Search for the cell housing the specified text and yield its [x, y] center coordinate. 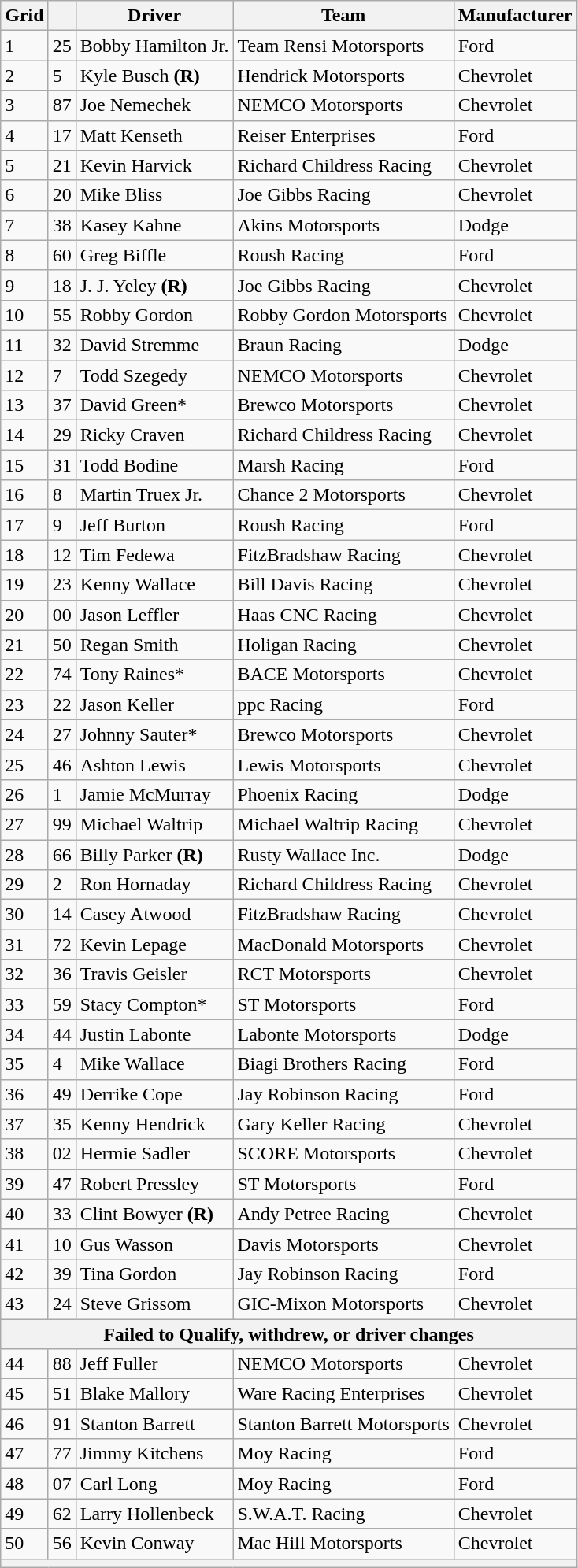
02 [61, 1154]
Derrike Cope [154, 1094]
Tina Gordon [154, 1274]
Phoenix Racing [343, 794]
87 [61, 105]
16 [24, 495]
Gary Keller Racing [343, 1124]
SCORE Motorsports [343, 1154]
Michael Waltrip [154, 824]
Jimmy Kitchens [154, 1454]
Casey Atwood [154, 915]
Ware Racing Enterprises [343, 1394]
Kenny Wallace [154, 585]
26 [24, 794]
Driver [154, 16]
Clint Bowyer (R) [154, 1214]
Kevin Harvick [154, 165]
Mac Hill Motorsports [343, 1544]
72 [61, 945]
30 [24, 915]
Davis Motorsports [343, 1244]
55 [61, 315]
Greg Biffle [154, 255]
Reiser Enterprises [343, 135]
91 [61, 1424]
Larry Hollenbeck [154, 1514]
Bobby Hamilton Jr. [154, 46]
45 [24, 1394]
Labonte Motorsports [343, 1034]
GIC-Mixon Motorsports [343, 1304]
Jeff Burton [154, 525]
Ricky Craven [154, 435]
28 [24, 854]
Holigan Racing [343, 645]
Chance 2 Motorsports [343, 495]
Robby Gordon [154, 315]
Jeff Fuller [154, 1364]
13 [24, 405]
Marsh Racing [343, 465]
Johnny Sauter* [154, 734]
Mike Bliss [154, 195]
Carl Long [154, 1484]
34 [24, 1034]
Billy Parker (R) [154, 854]
Kasey Kahne [154, 225]
David Stremme [154, 345]
59 [61, 1004]
00 [61, 615]
Joe Nemechek [154, 105]
Blake Mallory [154, 1394]
48 [24, 1484]
Manufacturer [515, 16]
Matt Kenseth [154, 135]
J. J. Yeley (R) [154, 285]
Jason Keller [154, 704]
Stacy Compton* [154, 1004]
Failed to Qualify, withdrew, or driver changes [289, 1334]
Martin Truex Jr. [154, 495]
Lewis Motorsports [343, 764]
07 [61, 1484]
Regan Smith [154, 645]
Hendrick Motorsports [343, 76]
Steve Grissom [154, 1304]
88 [61, 1364]
Kyle Busch (R) [154, 76]
BACE Motorsports [343, 675]
Tony Raines* [154, 675]
RCT Motorsports [343, 974]
Gus Wasson [154, 1244]
Andy Petree Racing [343, 1214]
99 [61, 824]
Team Rensi Motorsports [343, 46]
Robert Pressley [154, 1184]
Ron Hornaday [154, 885]
6 [24, 195]
3 [24, 105]
Stanton Barrett Motorsports [343, 1424]
Grid [24, 16]
Tim Fedewa [154, 555]
Stanton Barrett [154, 1424]
David Green* [154, 405]
Rusty Wallace Inc. [343, 854]
ppc Racing [343, 704]
74 [61, 675]
Todd Szegedy [154, 375]
Jamie McMurray [154, 794]
Jason Leffler [154, 615]
MacDonald Motorsports [343, 945]
Robby Gordon Motorsports [343, 315]
60 [61, 255]
Kevin Lepage [154, 945]
Justin Labonte [154, 1034]
11 [24, 345]
15 [24, 465]
Akins Motorsports [343, 225]
Kenny Hendrick [154, 1124]
Biagi Brothers Racing [343, 1064]
Mike Wallace [154, 1064]
S.W.A.T. Racing [343, 1514]
51 [61, 1394]
Haas CNC Racing [343, 615]
41 [24, 1244]
Todd Bodine [154, 465]
42 [24, 1274]
Michael Waltrip Racing [343, 824]
Kevin Conway [154, 1544]
Hermie Sadler [154, 1154]
77 [61, 1454]
19 [24, 585]
66 [61, 854]
Ashton Lewis [154, 764]
Team [343, 16]
Travis Geisler [154, 974]
Bill Davis Racing [343, 585]
43 [24, 1304]
Braun Racing [343, 345]
56 [61, 1544]
40 [24, 1214]
62 [61, 1514]
